For the text-containing cell, return its midpoint in [X, Y] coordinate format. 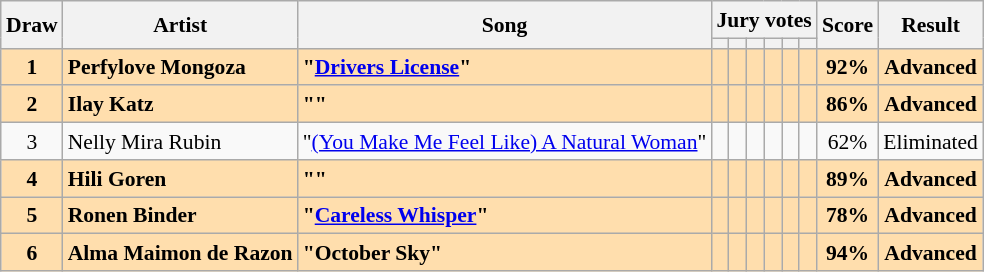
94% [848, 252]
"October Sky" [505, 252]
Song [505, 24]
1 [32, 66]
Ilay Katz [180, 104]
89% [848, 178]
"Careless Whisper" [505, 216]
"(You Make Me Feel Like) A Natural Woman" [505, 142]
Score [848, 24]
86% [848, 104]
Hili Goren [180, 178]
4 [32, 178]
Draw [32, 24]
"Drivers License" [505, 66]
Jury votes [764, 20]
Alma Maimon de Razon [180, 252]
3 [32, 142]
6 [32, 252]
92% [848, 66]
Perfylove Mongoza [180, 66]
62% [848, 142]
5 [32, 216]
78% [848, 216]
Eliminated [930, 142]
Nelly Mira Rubin [180, 142]
Artist [180, 24]
2 [32, 104]
Ronen Binder [180, 216]
Result [930, 24]
